Extract the [x, y] coordinate from the center of the cell holding the provided text.  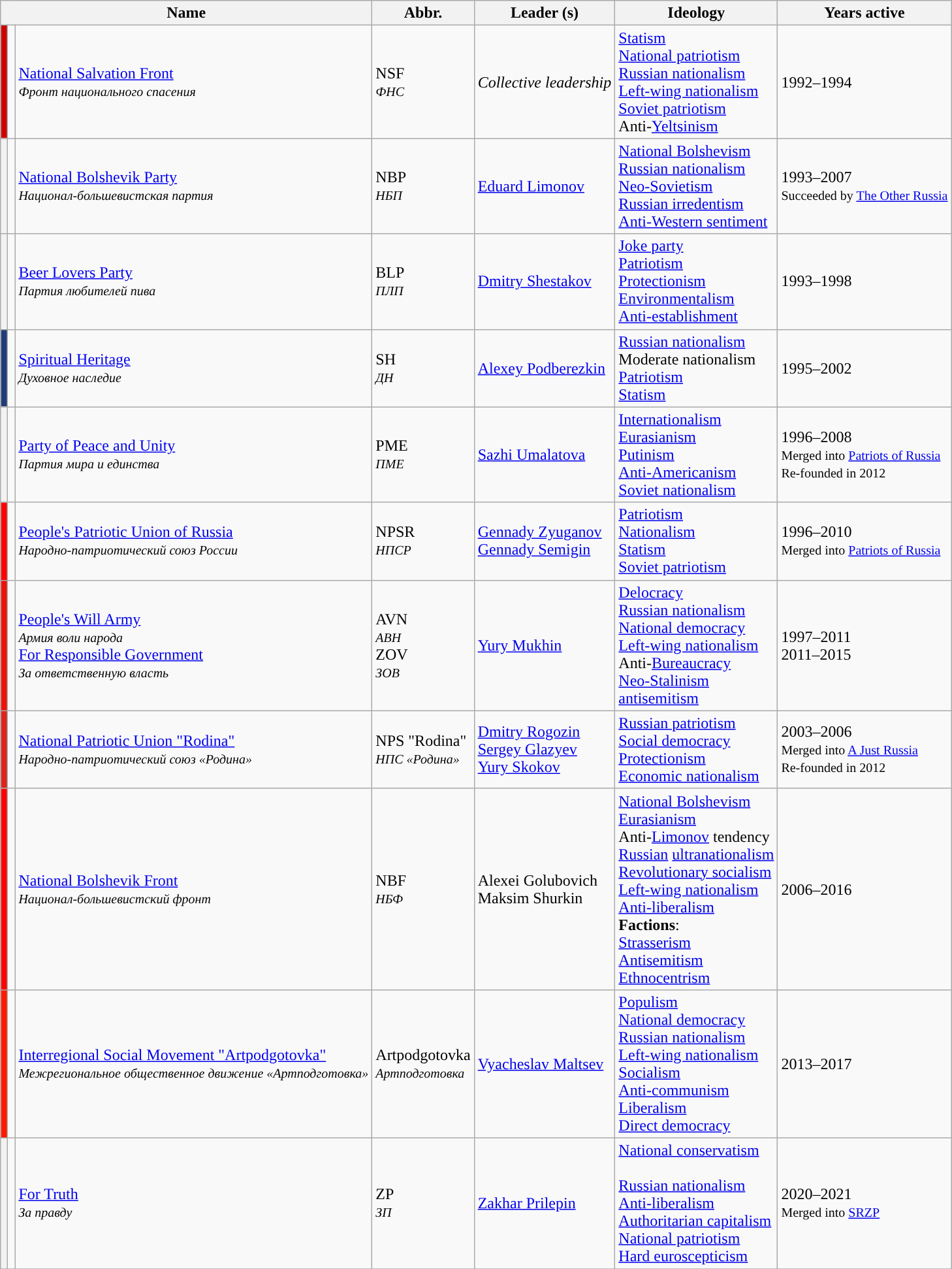
Abbr. [423, 13]
NSFФНС [423, 82]
Alexey Podberezkin [545, 368]
1993–2007Succeeded by The Other Russia [865, 186]
People's Patriotic Union of RussiaНародно-патриотический союз России [193, 541]
Dmitry RogozinSergey GlazyevYury Skokov [545, 750]
Joke partyPatriotismProtectionismEnvironmentalismAnti-establishment [696, 281]
NBPНБП [423, 186]
National Patriotic Union "Rodina"Народно-патриотический союз «Родина» [193, 750]
Vyacheslav Maltsev [545, 1063]
InternationalismEurasianismPutinismAnti-AmericanismSoviet nationalism [696, 455]
AVNАВНZOVЗОВ [423, 645]
National Bolshevik FrontНационал-большевистский фронт [193, 889]
Collective leadership [545, 82]
2006–2016 [865, 889]
NPS "Rodina"НПС «Родина» [423, 750]
Leader (s) [545, 13]
National Bolshevik PartyНационал-большевистская партия [193, 186]
Sazhi Umalatova [545, 455]
SHДН [423, 368]
BLPПЛП [423, 281]
1996–2008Merged into Patriots of RussiaRe-founded in 2012 [865, 455]
Name [187, 13]
Spiritual HeritageДуховное наследие [193, 368]
NPSRНПСР [423, 541]
1997–20112011–2015 [865, 645]
ArtpodgotovkaАртподготовка [423, 1063]
1995–2002 [865, 368]
2003–2006Merged into A Just RussiaRe-founded in 2012 [865, 750]
National BolshevismRussian nationalismNeo-SovietismRussian irredentismAnti-Western sentiment [696, 186]
1993–1998 [865, 281]
Russian patriotismSocial democracyProtectionismEconomic nationalism [696, 750]
For TruthЗа правду [193, 1203]
Beer Lovers PartyПартия любителей пива [193, 281]
1992–1994 [865, 82]
Eduard Limonov [545, 186]
Russian nationalismModerate nationalismPatriotismStatism [696, 368]
1996–2010Merged into Patriots of Russia [865, 541]
People's Will ArmyАрмия воли народаFor Responsible GovernmentЗа ответственную власть [193, 645]
Gennady ZyuganovGennady Semigin [545, 541]
Years active [865, 13]
PMEПМЕ [423, 455]
PopulismNational democracyRussian nationalismLeft-wing nationalismSocialismAnti-communismLiberalismDirect democracy [696, 1063]
ZPЗП [423, 1203]
NBFНБФ [423, 889]
Ideology [696, 13]
National conservatismRussian nationalismAnti-liberalismAuthoritarian capitalismNational patriotismHard euroscepticism [696, 1203]
2013–2017 [865, 1063]
Dmitry Shestakov [545, 281]
Interregional Social Movement "Artpodgotovka"Межрегиональное общественное движение «Артподготовка» [193, 1063]
2020–2021Merged into SRZP [865, 1203]
Alexei GolubovichMaksim Shurkin [545, 889]
Zakhar Prilepin [545, 1203]
DelocracyRussian nationalismNational democracyLeft-wing nationalismAnti-BureaucracyNeo-Stalinismantisemitism [696, 645]
Yury Mukhin [545, 645]
National Salvation FrontФронт национального спасения [193, 82]
Party of Peace and UnityПартия мира и единства [193, 455]
PatriotismNationalismStatismSoviet patriotism [696, 541]
StatismNational patriotismRussian nationalismLeft-wing nationalismSoviet patriotismAnti-Yeltsinism [696, 82]
